Determine the [X, Y] coordinate at the center of the cell enclosing the given text.  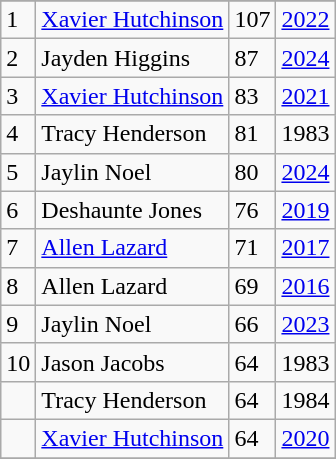
1 [18, 20]
2017 [306, 248]
10 [18, 362]
66 [252, 324]
Deshaunte Jones [132, 210]
2 [18, 58]
83 [252, 96]
9 [18, 324]
4 [18, 134]
69 [252, 286]
71 [252, 248]
2023 [306, 324]
Jayden Higgins [132, 58]
2020 [306, 438]
2022 [306, 20]
87 [252, 58]
107 [252, 20]
1984 [306, 400]
3 [18, 96]
6 [18, 210]
2021 [306, 96]
Jason Jacobs [132, 362]
8 [18, 286]
7 [18, 248]
81 [252, 134]
76 [252, 210]
80 [252, 172]
5 [18, 172]
2016 [306, 286]
2019 [306, 210]
